Find where the given text appears and provide that cell's center as [X, Y] coordinate. 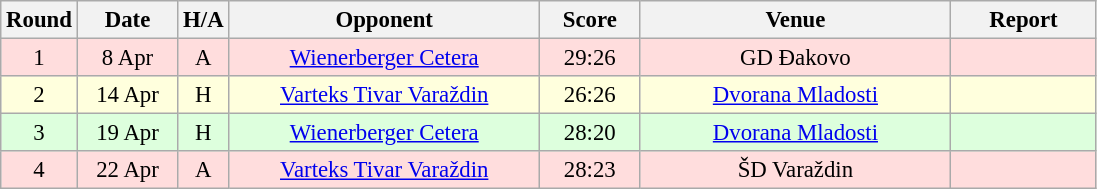
Report [1024, 20]
Date [128, 20]
4 [39, 170]
Round [39, 20]
1 [39, 58]
Venue [796, 20]
3 [39, 133]
19 Apr [128, 133]
14 Apr [128, 95]
GD Đakovo [796, 58]
22 Apr [128, 170]
Opponent [384, 20]
Score [590, 20]
8 Apr [128, 58]
2 [39, 95]
28:23 [590, 170]
28:20 [590, 133]
26:26 [590, 95]
ŠD Varaždin [796, 170]
H/A [204, 20]
29:26 [590, 58]
